Detect which cell encompasses the target text, then output its [x, y] center coordinate. 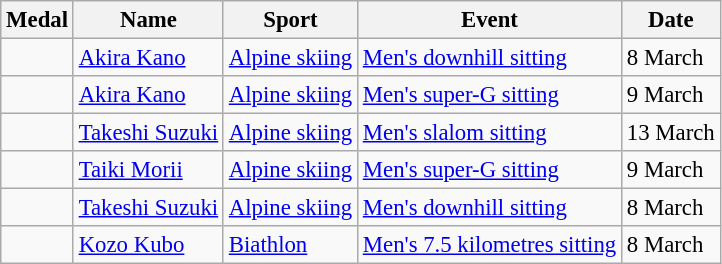
Date [670, 20]
Medal [38, 20]
Name [148, 20]
Kozo Kubo [148, 245]
Sport [290, 20]
Men's 7.5 kilometres sitting [489, 245]
Taiki Morii [148, 170]
Biathlon [290, 245]
Event [489, 20]
13 March [670, 133]
Men's slalom sitting [489, 133]
